Detect which cell encompasses the target text, then output its (X, Y) center coordinate. 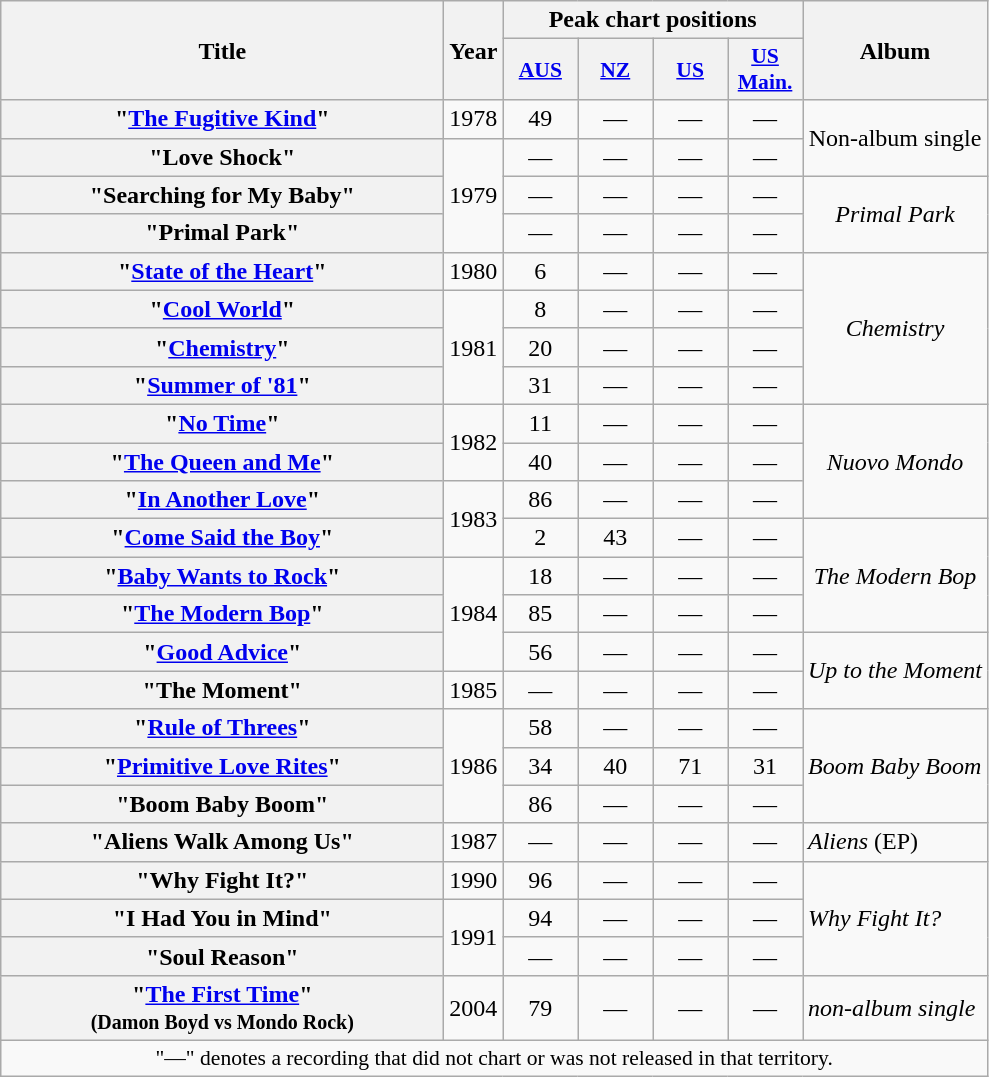
1991 (474, 937)
"Aliens Walk Among Us" (222, 842)
1985 (474, 690)
Boom Baby Boom (894, 766)
58 (540, 728)
Album (894, 50)
"No Time" (222, 423)
"Come Said the Boy" (222, 538)
non-album single (894, 1008)
AUS (540, 70)
"State of the Heart" (222, 271)
85 (540, 614)
Why Fight It? (894, 918)
"The Queen and Me" (222, 461)
43 (616, 538)
1982 (474, 442)
Non-album single (894, 138)
1987 (474, 842)
1979 (474, 195)
"Love Shock" (222, 157)
"Good Advice" (222, 652)
94 (540, 918)
Peak chart positions (653, 20)
NZ (616, 70)
1983 (474, 519)
1980 (474, 271)
"The Fugitive Kind" (222, 119)
1981 (474, 347)
Title (222, 50)
Primal Park (894, 214)
2004 (474, 1008)
1990 (474, 880)
1986 (474, 766)
18 (540, 576)
8 (540, 309)
Aliens (EP) (894, 842)
"Chemistry" (222, 347)
"Soul Reason" (222, 956)
20 (540, 347)
Up to the Moment (894, 671)
6 (540, 271)
"Boom Baby Boom" (222, 804)
1984 (474, 614)
"Cool World" (222, 309)
"Summer of '81" (222, 385)
"The First Time" (Damon Boyd vs Mondo Rock) (222, 1008)
USMain. (766, 70)
"Primal Park" (222, 233)
56 (540, 652)
"Primitive Love Rites" (222, 766)
"The Moment" (222, 690)
"Rule of Threes" (222, 728)
US (690, 70)
Chemistry (894, 328)
"I Had You in Mind" (222, 918)
"—" denotes a recording that did not chart or was not released in that territory. (494, 1058)
"The Modern Bop" (222, 614)
79 (540, 1008)
34 (540, 766)
"Searching for My Baby" (222, 195)
Nuovo Mondo (894, 461)
"In Another Love" (222, 500)
1978 (474, 119)
96 (540, 880)
The Modern Bop (894, 576)
11 (540, 423)
49 (540, 119)
"Baby Wants to Rock" (222, 576)
"Why Fight It?" (222, 880)
2 (540, 538)
71 (690, 766)
Year (474, 50)
